Provide the (X, Y) coordinate of the cell's center where the given text is located.  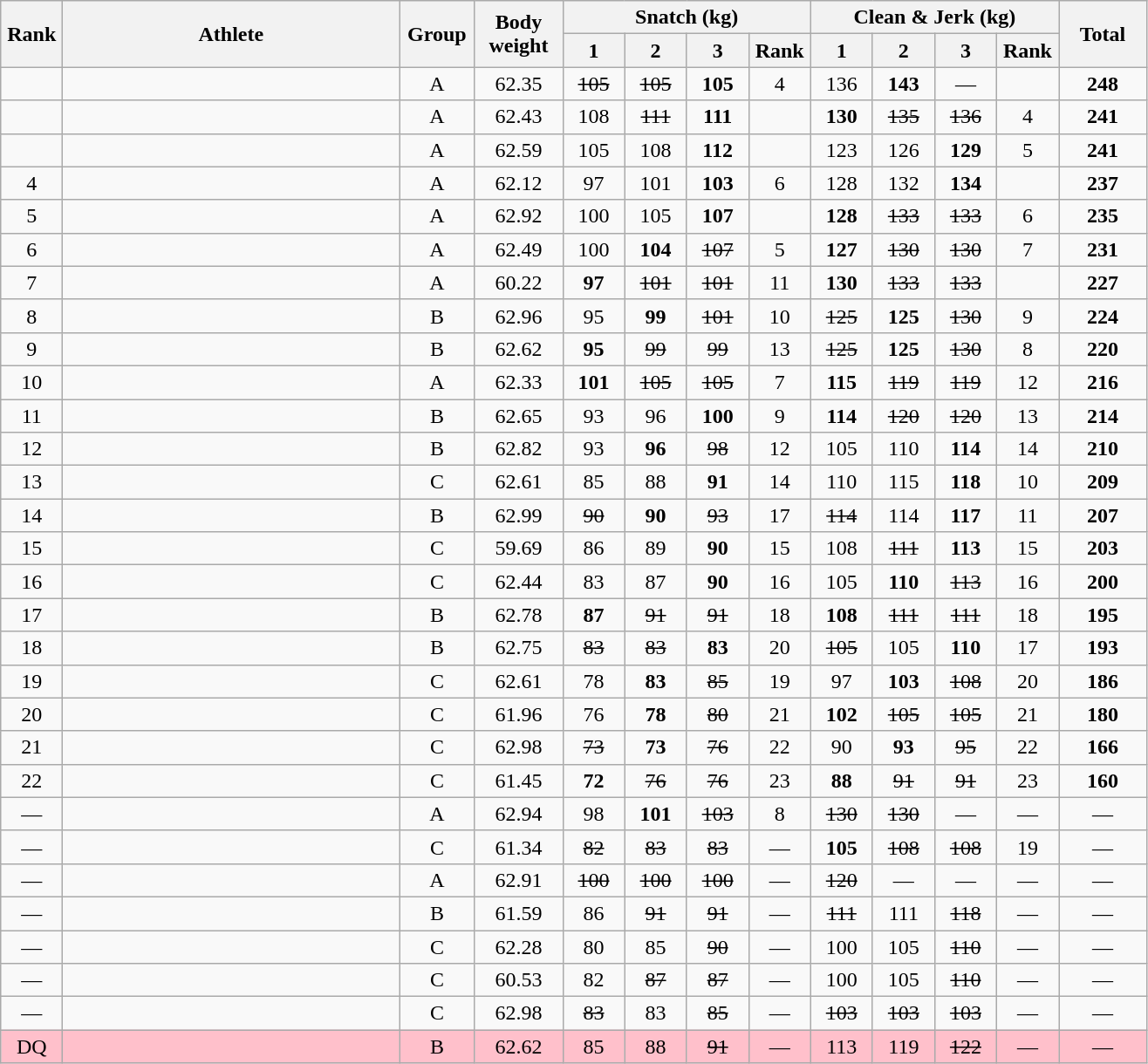
62.49 (518, 249)
235 (1103, 216)
180 (1103, 714)
216 (1103, 382)
62.99 (518, 515)
61.59 (518, 913)
Total (1103, 34)
112 (717, 150)
104 (656, 249)
134 (965, 183)
72 (593, 781)
186 (1103, 681)
127 (841, 249)
132 (904, 183)
Clean & Jerk (kg) (934, 17)
Athlete (231, 34)
62.92 (518, 216)
214 (1103, 416)
160 (1103, 781)
117 (965, 515)
143 (904, 84)
195 (1103, 615)
61.34 (518, 847)
60.53 (518, 980)
62.59 (518, 150)
237 (1103, 183)
61.96 (518, 714)
166 (1103, 747)
200 (1103, 582)
224 (1103, 316)
62.82 (518, 449)
62.78 (518, 615)
209 (1103, 482)
102 (841, 714)
89 (656, 549)
62.44 (518, 582)
61.45 (518, 781)
60.22 (518, 283)
129 (965, 150)
62.96 (518, 316)
220 (1103, 349)
Group (437, 34)
135 (904, 117)
248 (1103, 84)
59.69 (518, 549)
122 (965, 1047)
62.94 (518, 814)
231 (1103, 249)
62.43 (518, 117)
DQ (31, 1047)
207 (1103, 515)
Body weight (518, 34)
62.12 (518, 183)
62.28 (518, 946)
62.75 (518, 648)
62.65 (518, 416)
62.35 (518, 84)
126 (904, 150)
227 (1103, 283)
62.33 (518, 382)
193 (1103, 648)
210 (1103, 449)
62.91 (518, 880)
203 (1103, 549)
123 (841, 150)
Snatch (kg) (687, 17)
